Pinpoint the cell where the given text exists, returning its (X, Y) midpoint coordinate. 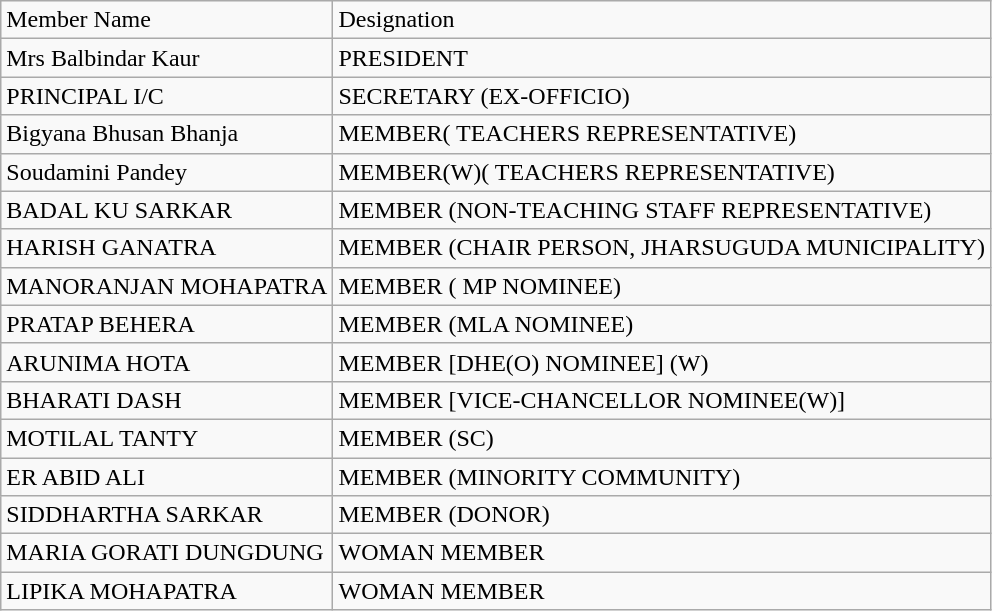
MEMBER ( MP NOMINEE) (662, 286)
MEMBER [VICE-CHANCELLOR NOMINEE(W)] (662, 400)
MEMBER (MLA NOMINEE) (662, 324)
PRINCIPAL I/C (167, 96)
MEMBER [DHE(O) NOMINEE] (W) (662, 362)
MARIA GORATI DUNGDUNG (167, 553)
MEMBER (SC) (662, 438)
ER ABID ALI (167, 477)
BADAL KU SARKAR (167, 210)
MEMBER (DONOR) (662, 515)
LIPIKA MOHAPATRA (167, 591)
MEMBER (NON-TEACHING STAFF REPRESENTATIVE) (662, 210)
MEMBER (CHAIR PERSON, JHARSUGUDA MUNICIPALITY) (662, 248)
HARISH GANATRA (167, 248)
MEMBER (MINORITY COMMUNITY) (662, 477)
Bigyana Bhusan Bhanja (167, 134)
Mrs Balbindar Kaur (167, 58)
SECRETARY (EX-OFFICIO) (662, 96)
MOTILAL TANTY (167, 438)
ARUNIMA HOTA (167, 362)
PRESIDENT (662, 58)
Soudamini Pandey (167, 172)
Member Name (167, 20)
MANORANJAN MOHAPATRA (167, 286)
PRATAP BEHERA (167, 324)
MEMBER( TEACHERS REPRESENTATIVE) (662, 134)
MEMBER(W)( TEACHERS REPRESENTATIVE) (662, 172)
SIDDHARTHA SARKAR (167, 515)
Designation (662, 20)
BHARATI DASH (167, 400)
